Return the (X, Y) coordinate for the center point of the cell that contains the specified text.  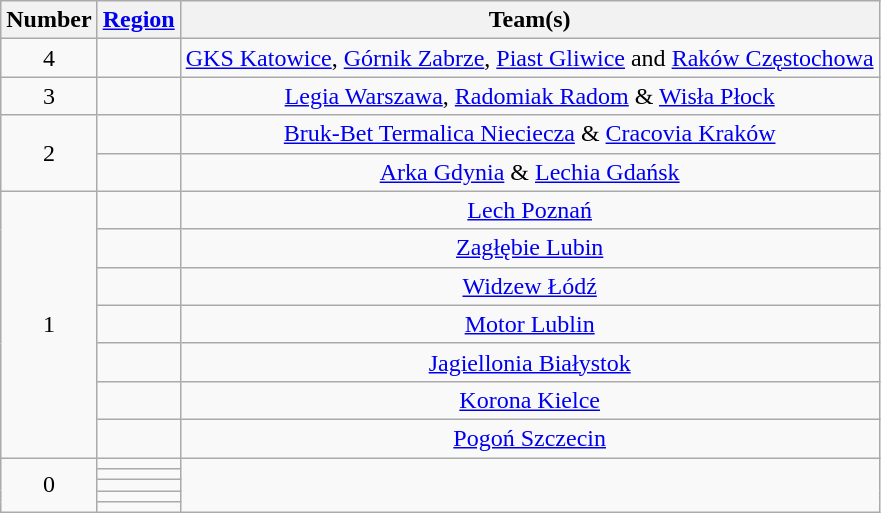
Korona Kielce (530, 400)
Arka Gdynia & Lechia Gdańsk (530, 172)
Lech Poznań (530, 210)
Motor Lublin (530, 324)
0 (49, 486)
3 (49, 96)
Region (138, 20)
2 (49, 153)
Legia Warszawa, Radomiak Radom & Wisła Płock (530, 96)
1 (49, 324)
Number (49, 20)
Jagiellonia Białystok (530, 362)
Team(s) (530, 20)
Pogoń Szczecin (530, 438)
4 (49, 58)
Zagłębie Lubin (530, 248)
GKS Katowice, Górnik Zabrze, Piast Gliwice and Raków Częstochowa (530, 58)
Bruk-Bet Termalica Nieciecza & Cracovia Kraków (530, 134)
Widzew Łódź (530, 286)
